Scan for the cell matching the given text and deliver its (x, y) coordinate at center. 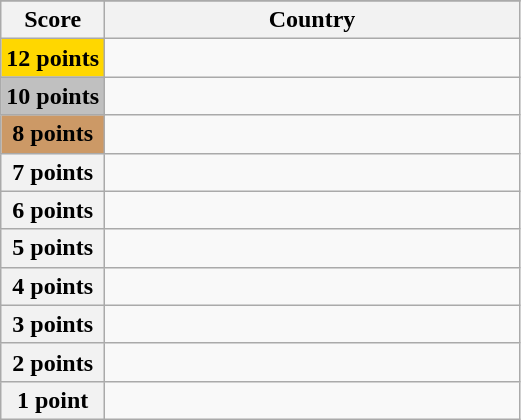
3 points (53, 324)
2 points (53, 362)
12 points (53, 58)
7 points (53, 172)
8 points (53, 134)
10 points (53, 96)
Country (312, 20)
6 points (53, 210)
1 point (53, 400)
4 points (53, 286)
5 points (53, 248)
Score (53, 20)
